Find where the given text appears and provide that cell's center as [x, y] coordinate. 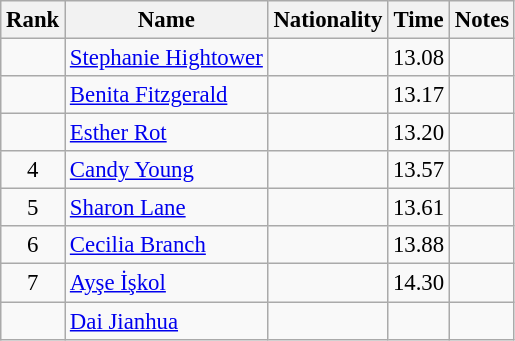
6 [33, 245]
4 [33, 170]
14.30 [419, 283]
13.57 [419, 170]
7 [33, 283]
Cecilia Branch [167, 245]
Notes [482, 20]
Ayşe İşkol [167, 283]
Name [167, 20]
Dai Jianhua [167, 321]
5 [33, 208]
13.08 [419, 58]
Candy Young [167, 170]
Rank [33, 20]
Esther Rot [167, 133]
13.20 [419, 133]
Stephanie Hightower [167, 58]
Benita Fitzgerald [167, 95]
Nationality [328, 20]
Time [419, 20]
13.17 [419, 95]
13.88 [419, 245]
Sharon Lane [167, 208]
13.61 [419, 208]
